Find where the given text appears and provide that cell's center as (X, Y) coordinate. 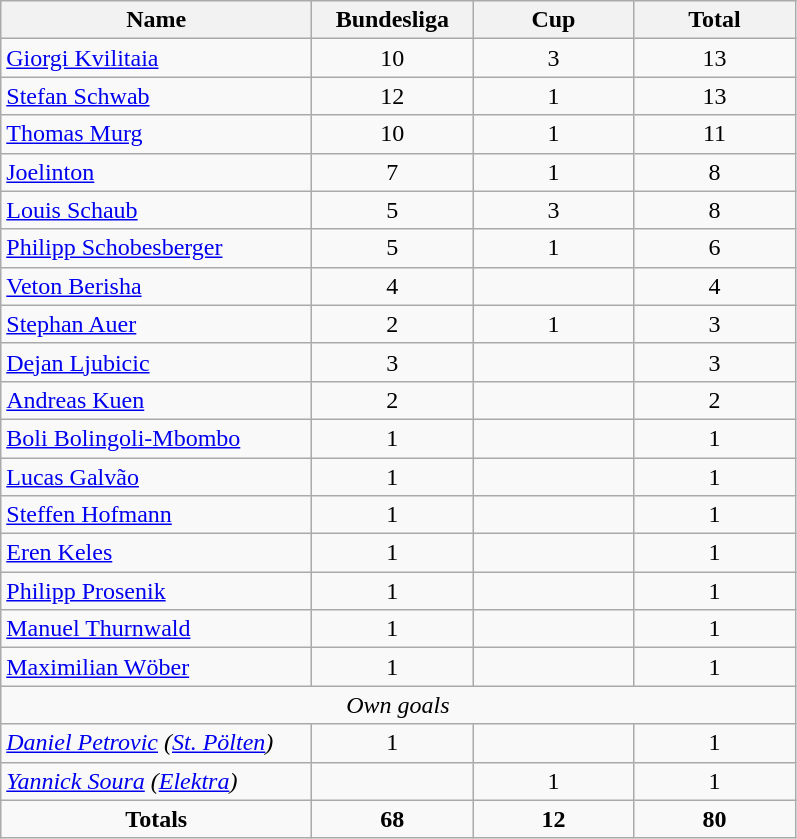
Maximilian Wöber (156, 667)
Boli Bolingoli-Mbombo (156, 438)
80 (714, 819)
Total (714, 20)
Lucas Galvão (156, 477)
Philipp Prosenik (156, 591)
68 (392, 819)
Stefan Schwab (156, 96)
6 (714, 248)
Giorgi Kvilitaia (156, 58)
Stephan Auer (156, 324)
Andreas Kuen (156, 400)
Cup (554, 20)
Philipp Schobesberger (156, 248)
7 (392, 172)
Thomas Murg (156, 134)
Manuel Thurnwald (156, 629)
Joelinton (156, 172)
Bundesliga (392, 20)
Daniel Petrovic (St. Pölten) (156, 743)
Louis Schaub (156, 210)
11 (714, 134)
Steffen Hofmann (156, 515)
Totals (156, 819)
Dejan Ljubicic (156, 362)
Veton Berisha (156, 286)
Yannick Soura (Elektra) (156, 781)
Eren Keles (156, 553)
Name (156, 20)
Own goals (398, 705)
